Determine the [X, Y] coordinate at the center of the cell enclosing the given text.  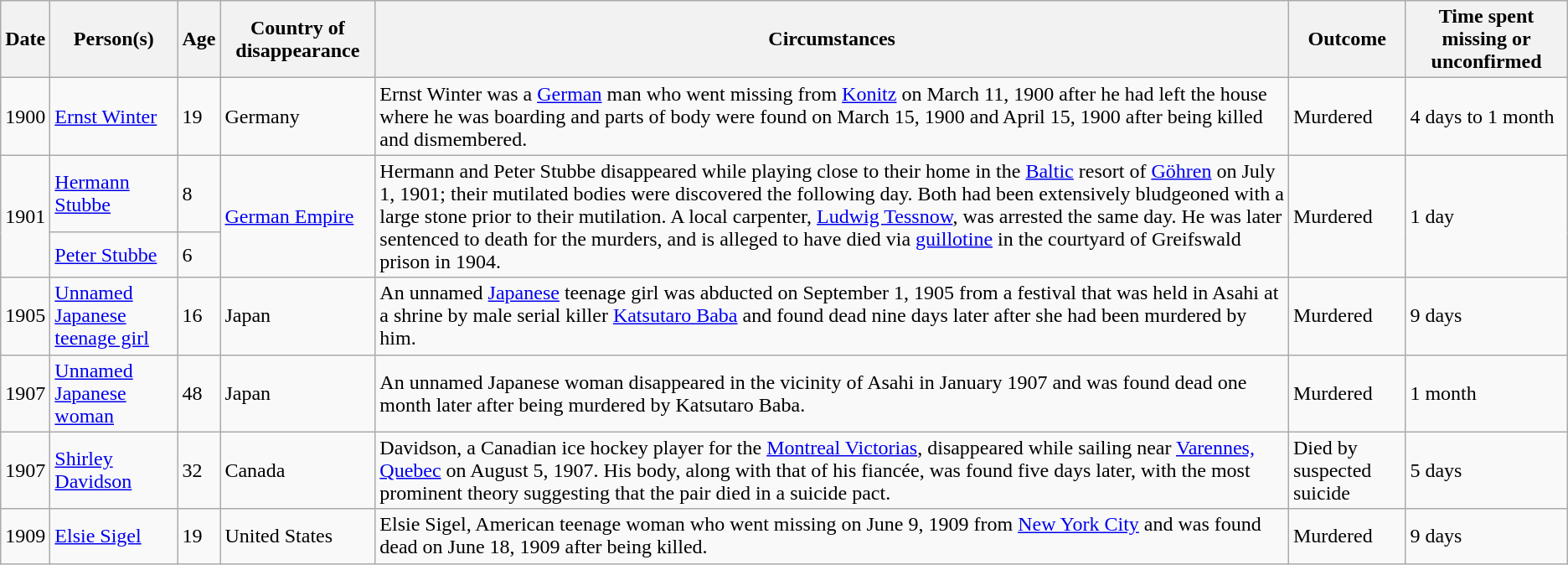
1905 [25, 316]
Ernst Winter [114, 117]
6 [199, 255]
Shirley Davidson [114, 470]
Circumstances [833, 39]
5 days [1486, 470]
Peter Stubbe [114, 255]
Elsie Sigel, American teenage woman who went missing on June 9, 1909 from New York City and was found dead on June 18, 1909 after being killed. [833, 536]
Elsie Sigel [114, 536]
Age [199, 39]
United States [298, 536]
German Empire [298, 216]
Unnamed Japanese teenage girl [114, 316]
48 [199, 393]
Date [25, 39]
Died by suspected suicide [1347, 470]
Time spent missing or unconfirmed [1486, 39]
1900 [25, 117]
16 [199, 316]
Country of disappearance [298, 39]
Canada [298, 470]
1 day [1486, 216]
1909 [25, 536]
4 days to 1 month [1486, 117]
1901 [25, 216]
Person(s) [114, 39]
8 [199, 194]
32 [199, 470]
1 month [1486, 393]
Unnamed Japanese woman [114, 393]
Hermann Stubbe [114, 194]
Outcome [1347, 39]
Germany [298, 117]
